From the cell containing the given text, extract its center point as (X, Y) coordinate. 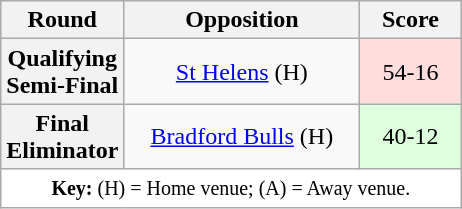
Qualifying Semi-Final (62, 72)
Round (62, 20)
40-12 (410, 136)
Bradford Bulls (H) (242, 136)
Final Eliminator (62, 136)
54-16 (410, 72)
St Helens (H) (242, 72)
Score (410, 20)
Opposition (242, 20)
Key: (H) = Home venue; (A) = Away venue. (231, 188)
